Capture the cell that displays the provided text and extract its [x, y] central coordinate. 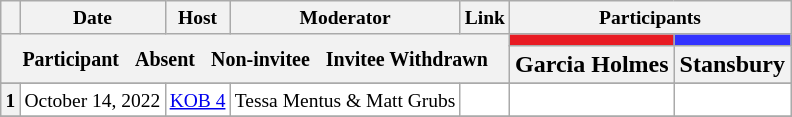
Participant Absent Non-invitee Invitee Withdrawn [256, 58]
Stansbury [732, 64]
Garcia Holmes [592, 64]
1 [10, 100]
Tessa Mentus & Matt Grubs [345, 100]
October 14, 2022 [92, 100]
Moderator [345, 18]
Participants [650, 18]
Host [198, 18]
KOB 4 [198, 100]
Date [92, 18]
Link [484, 18]
